Locate the cell with the specified text and output its [X, Y] center coordinate. 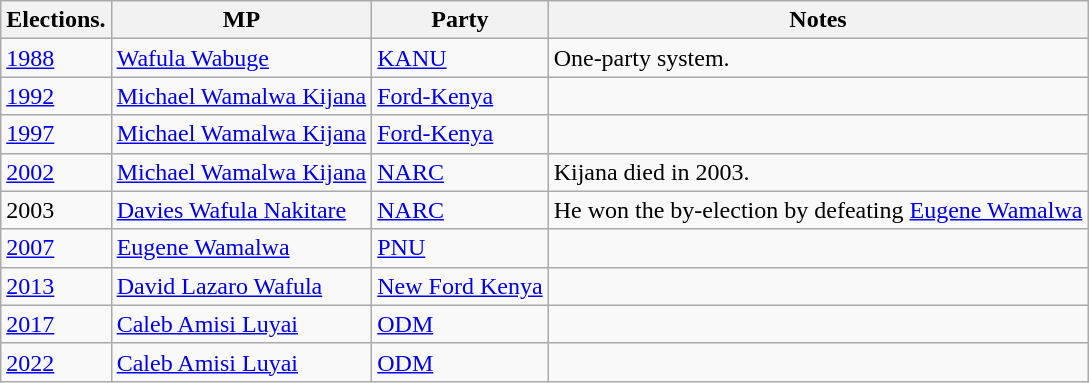
2022 [56, 362]
Davies Wafula Nakitare [242, 210]
2013 [56, 286]
Notes [818, 20]
1992 [56, 96]
Wafula Wabuge [242, 58]
1997 [56, 134]
2017 [56, 324]
One-party system. [818, 58]
He won the by-election by defeating Eugene Wamalwa [818, 210]
2003 [56, 210]
Elections. [56, 20]
Eugene Wamalwa [242, 248]
2002 [56, 172]
New Ford Kenya [460, 286]
2007 [56, 248]
Party [460, 20]
KANU [460, 58]
MP [242, 20]
David Lazaro Wafula [242, 286]
PNU [460, 248]
1988 [56, 58]
Kijana died in 2003. [818, 172]
